Extract the [x, y] coordinate from the center of the cell holding the provided text.  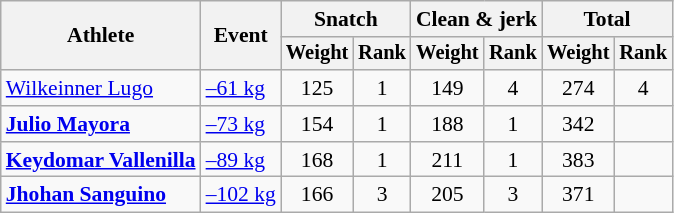
149 [448, 88]
Snatch [346, 19]
154 [317, 124]
371 [578, 195]
Keydomar Vallenilla [101, 160]
188 [448, 124]
166 [317, 195]
Julio Mayora [101, 124]
168 [317, 160]
–61 kg [241, 88]
Jhohan Sanguino [101, 195]
205 [448, 195]
274 [578, 88]
Event [241, 36]
–89 kg [241, 160]
383 [578, 160]
Total [607, 19]
211 [448, 160]
–102 kg [241, 195]
Athlete [101, 36]
Wilkeinner Lugo [101, 88]
Clean & jerk [476, 19]
125 [317, 88]
–73 kg [241, 124]
342 [578, 124]
